Determine the [x, y] coordinate at the center of the cell enclosing the given text.  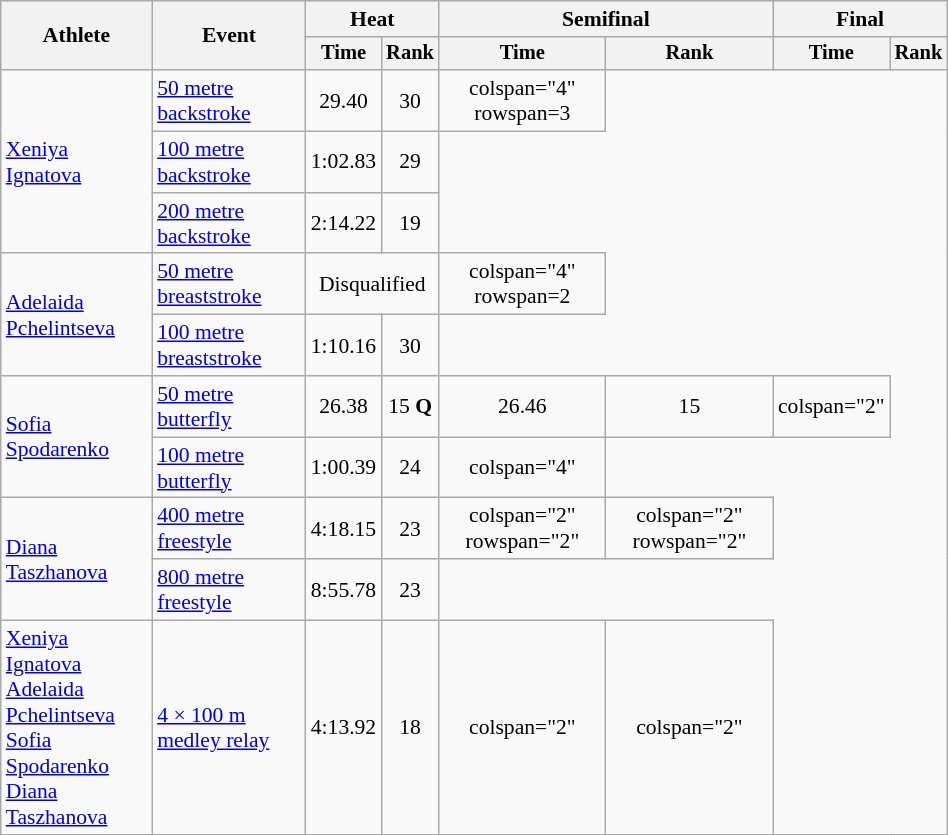
800 metre freestyle [229, 590]
1:10.16 [344, 346]
50 metre butterfly [229, 406]
24 [410, 468]
Xeniya Ignatova [76, 162]
4:18.15 [344, 528]
19 [410, 224]
2:14.22 [344, 224]
1:00.39 [344, 468]
50 metre breaststroke [229, 284]
26.38 [344, 406]
Semifinal [606, 19]
colspan="4" [522, 468]
100 metre breaststroke [229, 346]
29.40 [344, 100]
4 × 100 m medley relay [229, 728]
colspan="4" rowspan=2 [522, 284]
15 [690, 406]
Event [229, 36]
100 metre butterfly [229, 468]
100 metre backstroke [229, 162]
29 [410, 162]
8:55.78 [344, 590]
200 metre backstroke [229, 224]
400 metre freestyle [229, 528]
Xeniya IgnatovaAdelaida PchelintsevaSofia Spodarenko Diana Taszhanova [76, 728]
26.46 [522, 406]
Athlete [76, 36]
18 [410, 728]
Sofia Spodarenko [76, 437]
50 metre backstroke [229, 100]
Final [860, 19]
15 Q [410, 406]
Heat [372, 19]
Adelaida Pchelintseva [76, 315]
colspan="4" rowspan=3 [522, 100]
Disqualified [372, 284]
1:02.83 [344, 162]
4:13.92 [344, 728]
Diana Taszhanova [76, 559]
